Identify which cell holds the provided text, then report its [X, Y] central coordinate. 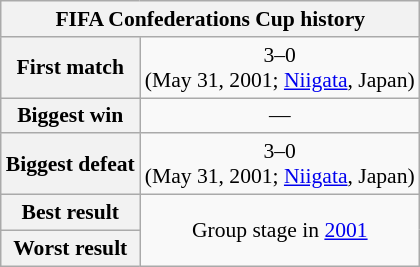
Biggest win [70, 116]
— [280, 116]
Best result [70, 213]
Biggest defeat [70, 164]
FIFA Confederations Cup history [210, 19]
Worst result [70, 248]
Group stage in 2001 [280, 230]
First match [70, 68]
